Locate the cell with the specified text and output its (X, Y) center coordinate. 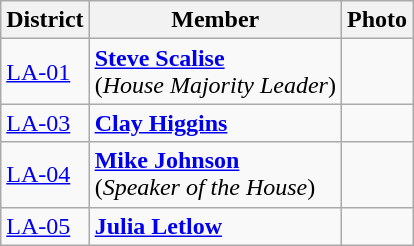
LA-01 (45, 72)
Clay Higgins (215, 123)
LA-05 (45, 226)
LA-04 (45, 174)
District (45, 20)
Photo (376, 20)
Member (215, 20)
Mike Johnson(Speaker of the House) (215, 174)
LA-03 (45, 123)
Julia Letlow (215, 226)
Steve Scalise(House Majority Leader) (215, 72)
